Find where the given text appears and provide that cell's center as [x, y] coordinate. 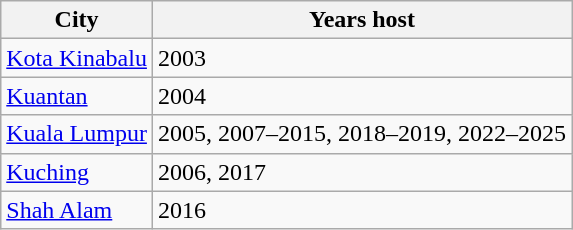
2016 [362, 210]
2004 [362, 96]
2005, 2007–2015, 2018–2019, 2022–2025 [362, 134]
City [77, 20]
Shah Alam [77, 210]
Kota Kinabalu [77, 58]
Kuching [77, 172]
2003 [362, 58]
Years host [362, 20]
Kuantan [77, 96]
2006, 2017 [362, 172]
Kuala Lumpur [77, 134]
